Provide the [X, Y] coordinate of the cell's center where the given text is located.  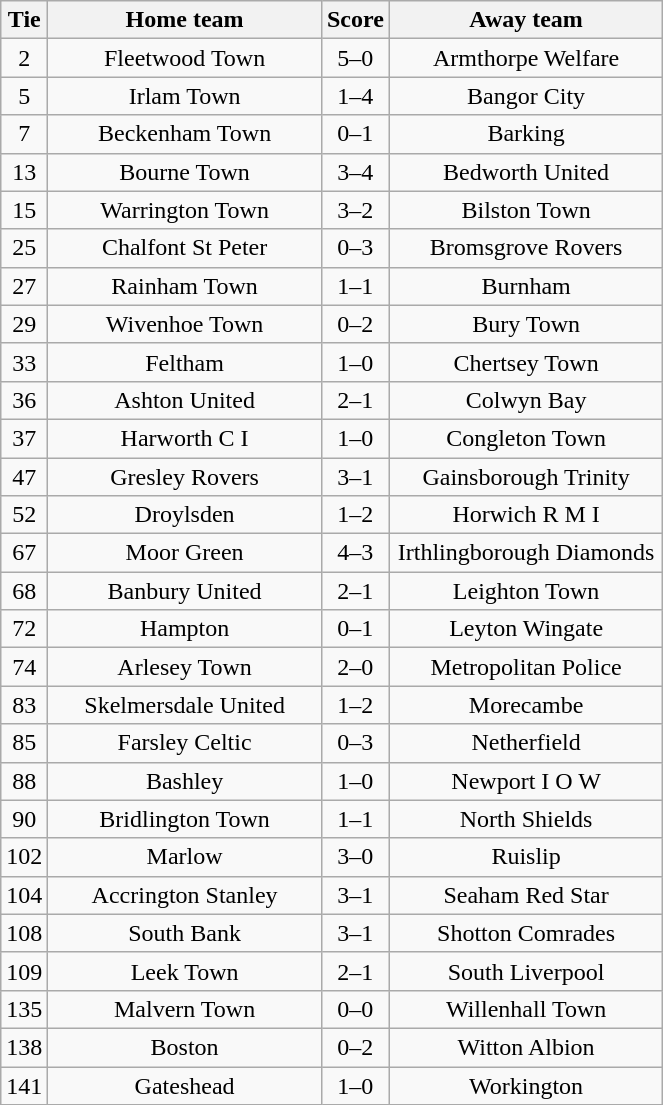
Bromsgrove Rovers [526, 248]
104 [24, 895]
Feltham [185, 362]
68 [24, 591]
88 [24, 781]
Arlesey Town [185, 667]
Willenhall Town [526, 1009]
Gresley Rovers [185, 477]
Home team [185, 20]
Marlow [185, 857]
Accrington Stanley [185, 895]
Workington [526, 1085]
3–2 [355, 210]
Score [355, 20]
Leek Town [185, 971]
Moor Green [185, 553]
Seaham Red Star [526, 895]
Chalfont St Peter [185, 248]
2–0 [355, 667]
Bury Town [526, 324]
141 [24, 1085]
Irlam Town [185, 96]
Burnham [526, 286]
Irthlingborough Diamonds [526, 553]
Harworth C I [185, 438]
33 [24, 362]
109 [24, 971]
Ruislip [526, 857]
Bilston Town [526, 210]
5 [24, 96]
Skelmersdale United [185, 705]
Chertsey Town [526, 362]
Leighton Town [526, 591]
0–0 [355, 1009]
3–4 [355, 172]
Bedworth United [526, 172]
Away team [526, 20]
108 [24, 933]
Tie [24, 20]
3–0 [355, 857]
47 [24, 477]
Hampton [185, 629]
Metropolitan Police [526, 667]
Morecambe [526, 705]
Gateshead [185, 1085]
Bourne Town [185, 172]
138 [24, 1047]
90 [24, 819]
37 [24, 438]
Banbury United [185, 591]
Boston [185, 1047]
Barking [526, 134]
Warrington Town [185, 210]
7 [24, 134]
Rainham Town [185, 286]
25 [24, 248]
Horwich R M I [526, 515]
15 [24, 210]
Newport I O W [526, 781]
Netherfield [526, 743]
52 [24, 515]
North Shields [526, 819]
Witton Albion [526, 1047]
Congleton Town [526, 438]
2 [24, 58]
102 [24, 857]
Bridlington Town [185, 819]
Malvern Town [185, 1009]
29 [24, 324]
Fleetwood Town [185, 58]
Ashton United [185, 400]
Gainsborough Trinity [526, 477]
5–0 [355, 58]
Farsley Celtic [185, 743]
4–3 [355, 553]
Leyton Wingate [526, 629]
1–4 [355, 96]
27 [24, 286]
83 [24, 705]
Colwyn Bay [526, 400]
Droylsden [185, 515]
13 [24, 172]
South Liverpool [526, 971]
74 [24, 667]
Armthorpe Welfare [526, 58]
South Bank [185, 933]
36 [24, 400]
Shotton Comrades [526, 933]
Bashley [185, 781]
85 [24, 743]
Wivenhoe Town [185, 324]
Beckenham Town [185, 134]
135 [24, 1009]
72 [24, 629]
67 [24, 553]
Bangor City [526, 96]
